Extract the (x, y) coordinate from the center of the cell holding the provided text.  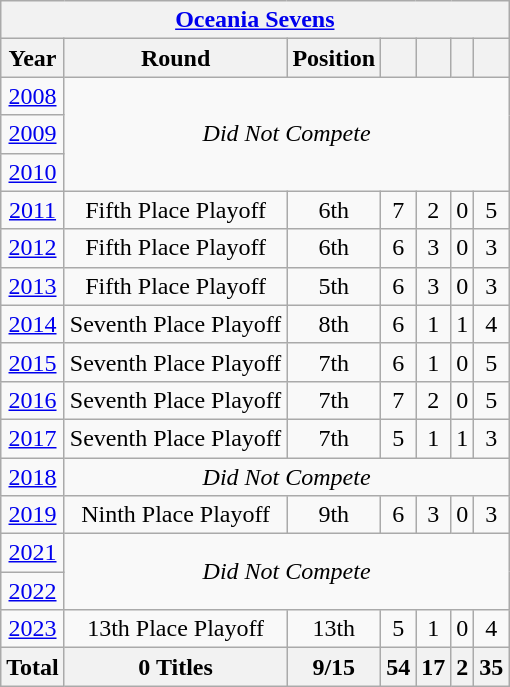
9th (334, 515)
2017 (33, 438)
13th Place Playoff (176, 629)
2009 (33, 134)
Total (33, 667)
2015 (33, 362)
0 Titles (176, 667)
Year (33, 58)
Position (334, 58)
2012 (33, 248)
17 (434, 667)
35 (492, 667)
2008 (33, 96)
9/15 (334, 667)
Oceania Sevens (255, 20)
2018 (33, 477)
2021 (33, 553)
2022 (33, 591)
Ninth Place Playoff (176, 515)
2011 (33, 210)
5th (334, 286)
2014 (33, 324)
2016 (33, 400)
2023 (33, 629)
8th (334, 324)
2010 (33, 172)
13th (334, 629)
54 (398, 667)
2019 (33, 515)
2013 (33, 286)
Round (176, 58)
